Provide the (X, Y) coordinate of the cell's center where the given text is located.  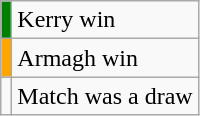
Armagh win (105, 58)
Kerry win (105, 20)
Match was a draw (105, 96)
